Identify which cell holds the provided text, then report its (X, Y) central coordinate. 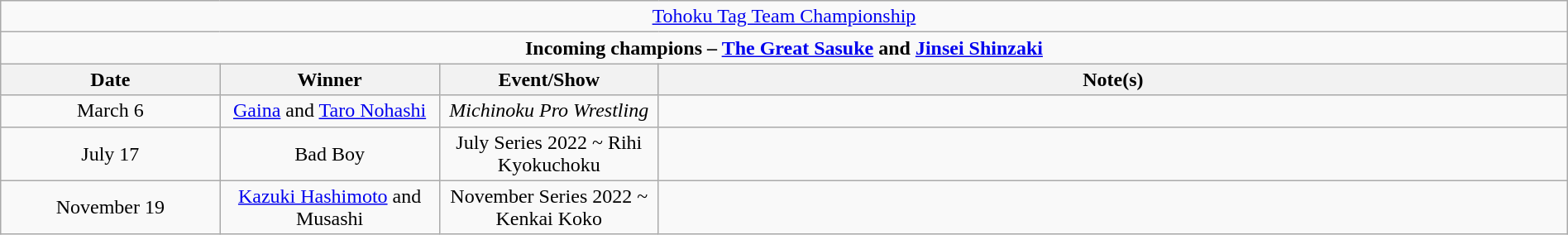
Gaina and Taro Nohashi (329, 111)
July Series 2022 ~ Rihi Kyokuchoku (549, 154)
March 6 (111, 111)
Date (111, 79)
Kazuki Hashimoto and Musashi (329, 207)
July 17 (111, 154)
November 19 (111, 207)
Michinoku Pro Wrestling (549, 111)
Bad Boy (329, 154)
November Series 2022 ~ Kenkai Koko (549, 207)
Tohoku Tag Team Championship (784, 17)
Event/Show (549, 79)
Note(s) (1113, 79)
Winner (329, 79)
Incoming champions – The Great Sasuke and Jinsei Shinzaki (784, 48)
